From the cell containing the given text, extract its center point as (X, Y) coordinate. 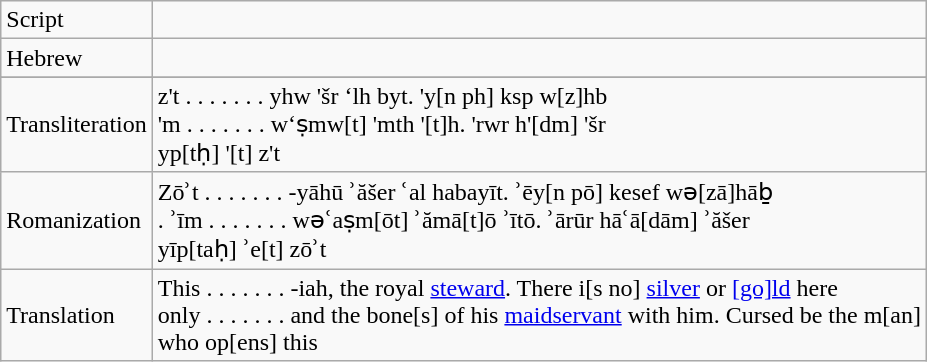
Translation (77, 314)
z't . . . . . . . yhw 'šr ‘lh byt. 'y[n ph] ksp w[z]hb 'm . . . . . . . w‘ṣmw[t] 'mth '[t]h. 'rwr h'[dm] 'šryp[tḥ] '[t] z't (539, 124)
Script (77, 20)
Romanization (77, 220)
Transliteration (77, 124)
Hebrew (77, 58)
